Locate the cell with the specified text and output its [x, y] center coordinate. 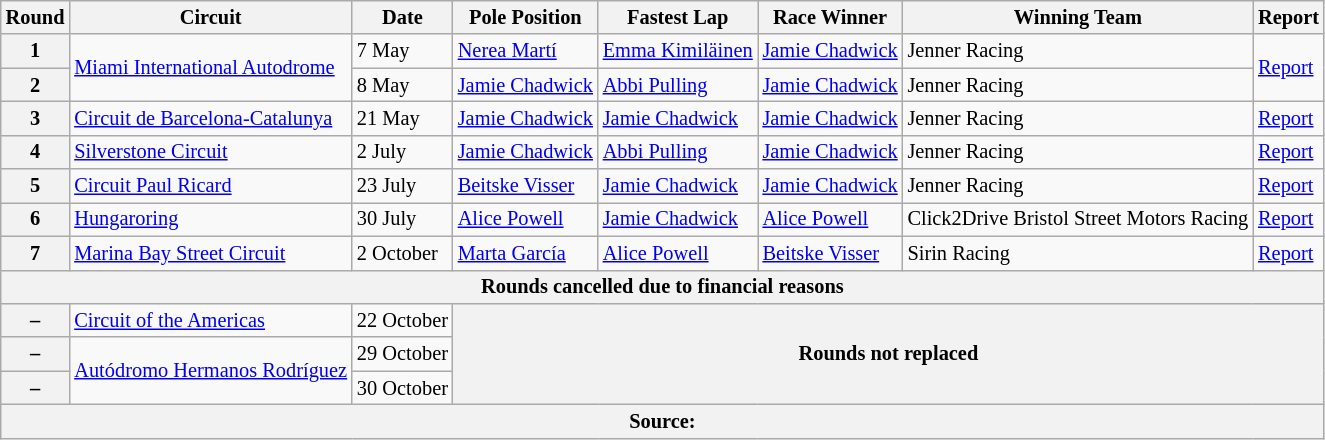
Date [402, 17]
Nerea Martí [526, 51]
5 [36, 186]
Circuit Paul Ricard [210, 186]
22 October [402, 320]
29 October [402, 354]
Race Winner [830, 17]
Round [36, 17]
Circuit [210, 17]
Miami International Autodrome [210, 68]
Circuit de Barcelona-Catalunya [210, 118]
7 May [402, 51]
Rounds cancelled due to financial reasons [662, 287]
Marta García [526, 253]
1 [36, 51]
2 October [402, 253]
8 May [402, 85]
Winning Team [1078, 17]
Click2Drive Bristol Street Motors Racing [1078, 219]
Hungaroring [210, 219]
30 July [402, 219]
Silverstone Circuit [210, 152]
Emma Kimiläinen [678, 51]
Marina Bay Street Circuit [210, 253]
Autódromo Hermanos Rodríguez [210, 370]
Source: [662, 421]
6 [36, 219]
21 May [402, 118]
Pole Position [526, 17]
Rounds not replaced [888, 354]
4 [36, 152]
2 [36, 85]
23 July [402, 186]
Fastest Lap [678, 17]
30 October [402, 388]
Sirin Racing [1078, 253]
7 [36, 253]
2 July [402, 152]
Circuit of the Americas [210, 320]
3 [36, 118]
